From the cell containing the given text, extract its center point as [X, Y] coordinate. 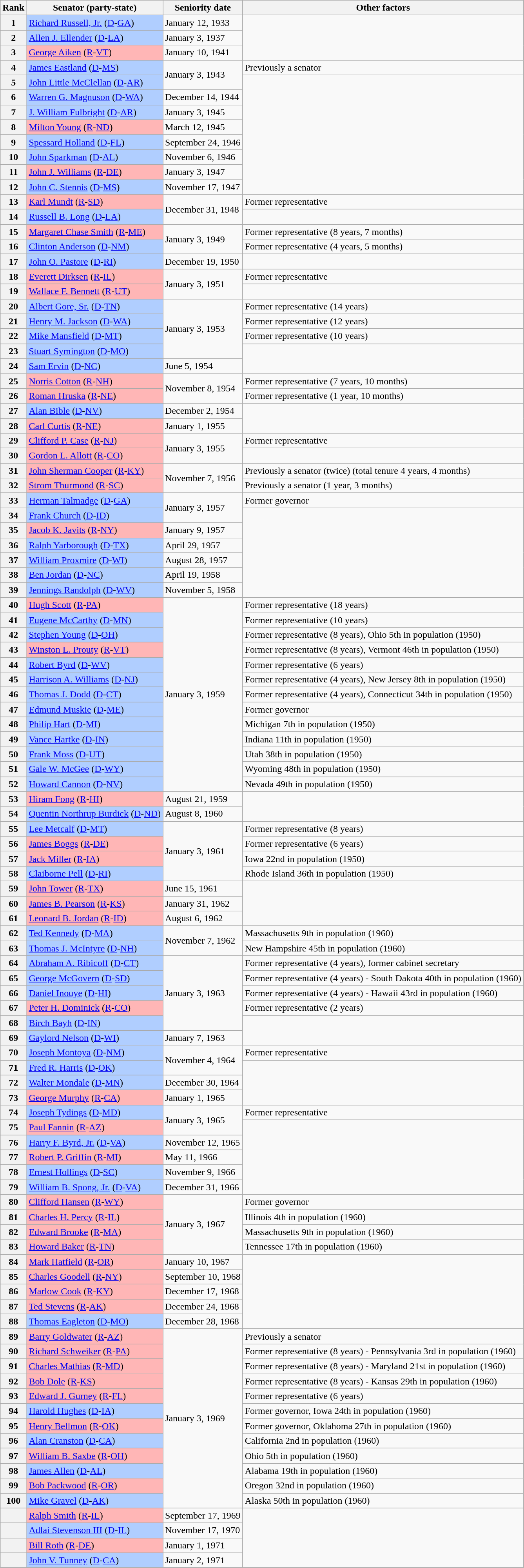
36 [13, 545]
January 3, 1967 [203, 1224]
James Eastland (D-MS) [95, 67]
21 [13, 321]
Edward Brooke (R-MA) [95, 1232]
87 [13, 1306]
23 [13, 351]
Quentin Northrup Burdick (D-ND) [95, 814]
Robert Byrd (D-WV) [95, 665]
1 [13, 23]
35 [13, 530]
George Aiken (R-VT) [95, 53]
December 14, 1944 [203, 97]
Eugene McCarthy (D-MN) [95, 620]
George McGovern (D-SD) [95, 978]
31 [13, 471]
Strom Thurmond (R-SC) [95, 486]
Former governor, Oklahoma 27th in population (1960) [383, 1426]
78 [13, 1172]
January 3, 1947 [203, 172]
William B. Spong, Jr. (D-VA) [95, 1187]
January 3, 1937 [203, 38]
13 [13, 202]
55 [13, 829]
Former representative (8 years, 7 months) [383, 232]
Former representative (4 years), New Jersey 8th in population (1950) [383, 680]
64 [13, 963]
Gordon L. Allott (R-CO) [95, 456]
5 [13, 82]
Wyoming 48th in population (1950) [383, 769]
December 28, 1968 [203, 1321]
Ted Stevens (R-AK) [95, 1306]
Rank [13, 8]
January 3, 1943 [203, 75]
16 [13, 247]
82 [13, 1232]
Wallace F. Bennett (R-UT) [95, 291]
Former representative (8 years), Vermont 46th in population (1950) [383, 649]
January 3, 1969 [203, 1418]
65 [13, 978]
January 3, 1951 [203, 284]
Hiram Fong (R-HI) [95, 799]
76 [13, 1142]
Birch Bayh (D-IN) [95, 1023]
29 [13, 441]
January 31, 1962 [203, 903]
June 15, 1961 [203, 888]
Bill Roth (R-DE) [95, 1545]
January 3, 1945 [203, 112]
January 1, 1971 [203, 1545]
8 [13, 127]
November 7, 1956 [203, 478]
Other factors [383, 8]
Charles Goodell (R-NY) [95, 1277]
January 7, 1963 [203, 1038]
30 [13, 456]
Allen J. Ellender (D-LA) [95, 38]
11 [13, 172]
Howard Cannon (D-NV) [95, 784]
Thomas J. Dodd (D-CT) [95, 695]
Marlow Cook (R-KY) [95, 1292]
Clifford P. Case (R-NJ) [95, 441]
83 [13, 1247]
January 1, 1955 [203, 426]
61 [13, 919]
January 1, 1965 [203, 1097]
12 [13, 187]
6 [13, 97]
Ralph Yarborough (D-TX) [95, 545]
22 [13, 336]
Peter H. Dominick (R-CO) [95, 1008]
April 29, 1957 [203, 545]
Former representative (8 years), Ohio 5th in population (1950) [383, 635]
William Proxmire (D-WI) [95, 560]
62 [13, 933]
15 [13, 232]
41 [13, 620]
68 [13, 1023]
47 [13, 709]
Senator (party-state) [95, 8]
45 [13, 680]
19 [13, 291]
28 [13, 426]
Alan Cranston (D-CA) [95, 1441]
93 [13, 1396]
Charles H. Percy (R-IL) [95, 1217]
3 [13, 53]
Harry F. Byrd, Jr. (D-VA) [95, 1142]
18 [13, 276]
Norris Cotton (R-NH) [95, 381]
New Hampshire 45th in population (1960) [383, 948]
May 11, 1966 [203, 1157]
Former representative (4 years, 5 months) [383, 247]
Margaret Chase Smith (R-ME) [95, 232]
Mark Hatfield (R-OR) [95, 1262]
James Allen (D-AL) [95, 1471]
Frank Church (D-ID) [95, 515]
96 [13, 1441]
Former representative (4 years), Connecticut 34th in population (1950) [383, 695]
52 [13, 784]
January 3, 1957 [203, 508]
January 3, 1953 [203, 329]
59 [13, 888]
January 3, 1963 [203, 993]
Richard Russell, Jr. (D-GA) [95, 23]
20 [13, 306]
Tennessee 17th in population (1960) [383, 1247]
Previously a senator (1 year, 3 months) [383, 486]
January 3, 1965 [203, 1120]
John J. Williams (R-DE) [95, 172]
26 [13, 396]
44 [13, 665]
Daniel Inouye (D-HI) [95, 993]
89 [13, 1336]
91 [13, 1366]
25 [13, 381]
Former governor, Iowa 24th in population (1960) [383, 1411]
4 [13, 67]
Joseph Montoya (D-NM) [95, 1053]
John Little McClellan (D-AR) [95, 82]
November 12, 1965 [203, 1142]
32 [13, 486]
Paul Fannin (R-AZ) [95, 1127]
98 [13, 1471]
24 [13, 366]
34 [13, 515]
November 17, 1970 [203, 1530]
Leonard B. Jordan (R-ID) [95, 919]
Carl Curtis (R-NE) [95, 426]
80 [13, 1202]
January 3, 1955 [203, 448]
79 [13, 1187]
Alan Bible (D-NV) [95, 411]
November 8, 1954 [203, 388]
69 [13, 1038]
33 [13, 500]
Former representative (18 years) [383, 605]
88 [13, 1321]
September 17, 1969 [203, 1515]
Hugh Scott (R-PA) [95, 605]
Ohio 5th in population (1960) [383, 1456]
94 [13, 1411]
September 24, 1946 [203, 142]
January 3, 1959 [203, 694]
August 28, 1957 [203, 560]
Seniority date [203, 8]
Robert P. Griffin (R-MI) [95, 1157]
Charles Mathias (R-MD) [95, 1366]
November 7, 1962 [203, 941]
Former representative (8 years) - Maryland 21st in population (1960) [383, 1366]
John O. Pastore (D-RI) [95, 262]
December 31, 1948 [203, 209]
Previously a senator (twice) (total tenure 4 years, 4 months) [383, 471]
48 [13, 724]
37 [13, 560]
Spessard Holland (D-FL) [95, 142]
Ernest Hollings (D-SC) [95, 1172]
December 31, 1966 [203, 1187]
Former representative (8 years) - Kansas 29th in population (1960) [383, 1381]
73 [13, 1097]
86 [13, 1292]
December 19, 1950 [203, 262]
Mike Mansfield (D-MT) [95, 336]
John Tower (R-TX) [95, 888]
67 [13, 1008]
27 [13, 411]
Rhode Island 36th in population (1950) [383, 873]
Former representative (4 years) - Hawaii 43rd in population (1960) [383, 993]
Edward J. Gurney (R-FL) [95, 1396]
Former representative (1 year, 10 months) [383, 396]
Harrison A. Williams (D-NJ) [95, 680]
42 [13, 635]
71 [13, 1068]
August 8, 1960 [203, 814]
January 3, 1961 [203, 851]
Illinois 4th in population (1960) [383, 1217]
November 4, 1964 [203, 1060]
Nevada 49th in population (1950) [383, 784]
Harold Hughes (D-IA) [95, 1411]
Ben Jordan (D-NC) [95, 575]
40 [13, 605]
Alaska 50th in population (1960) [383, 1501]
December 2, 1954 [203, 411]
Alabama 19th in population (1960) [383, 1471]
Oregon 32nd in population (1960) [383, 1486]
99 [13, 1486]
Richard Schweiker (R-PA) [95, 1351]
Stephen Young (D-OH) [95, 635]
Albert Gore, Sr. (D-TN) [95, 306]
97 [13, 1456]
Ted Kennedy (D-MA) [95, 933]
Clinton Anderson (D-NM) [95, 247]
85 [13, 1277]
November 17, 1947 [203, 187]
June 5, 1954 [203, 366]
7 [13, 112]
77 [13, 1157]
January 10, 1967 [203, 1262]
Abraham A. Ribicoff (D-CT) [95, 963]
Former representative (4 years), former cabinet secretary [383, 963]
Jack Miller (R-IA) [95, 859]
72 [13, 1082]
39 [13, 590]
Philip Hart (D-MI) [95, 724]
Thomas J. McIntyre (D-NH) [95, 948]
Claiborne Pell (D-RI) [95, 873]
Former representative (4 years) - South Dakota 40th in population (1960) [383, 978]
Lee Metcalf (D-MT) [95, 829]
90 [13, 1351]
Warren G. Magnuson (D-WA) [95, 97]
Jacob K. Javits (R-NY) [95, 530]
December 17, 1968 [203, 1292]
California 2nd in population (1960) [383, 1441]
Howard Baker (R-TN) [95, 1247]
2 [13, 38]
January 9, 1957 [203, 530]
Joseph Tydings (D-MD) [95, 1112]
66 [13, 993]
Iowa 22nd in population (1950) [383, 859]
Walter Mondale (D-MN) [95, 1082]
Former representative (8 years) - Pennsylvania 3rd in population (1960) [383, 1351]
Former representative (12 years) [383, 321]
Everett Dirksen (R-IL) [95, 276]
Sam Ervin (D-NC) [95, 366]
John V. Tunney (D-CA) [95, 1560]
Winston L. Prouty (R-VT) [95, 649]
74 [13, 1112]
14 [13, 217]
95 [13, 1426]
46 [13, 695]
January 12, 1933 [203, 23]
9 [13, 142]
November 5, 1958 [203, 590]
Michigan 7th in population (1950) [383, 724]
November 9, 1966 [203, 1172]
Indiana 11th in population (1950) [383, 739]
10 [13, 157]
John Sparkman (D-AL) [95, 157]
January 10, 1941 [203, 53]
Fred R. Harris (D-OK) [95, 1068]
Stuart Symington (D-MO) [95, 351]
56 [13, 844]
Vance Hartke (D-IN) [95, 739]
J. William Fulbright (D-AR) [95, 112]
58 [13, 873]
January 2, 1971 [203, 1560]
53 [13, 799]
60 [13, 903]
Ralph Smith (R-IL) [95, 1515]
August 21, 1959 [203, 799]
September 10, 1968 [203, 1277]
November 6, 1946 [203, 157]
George Murphy (R-CA) [95, 1097]
August 6, 1962 [203, 919]
100 [13, 1501]
Former representative (7 years, 10 months) [383, 381]
43 [13, 649]
49 [13, 739]
Former representative (2 years) [383, 1008]
Henry M. Jackson (D-WA) [95, 321]
92 [13, 1381]
51 [13, 769]
Utah 38th in population (1950) [383, 754]
April 19, 1958 [203, 575]
Barry Goldwater (R-AZ) [95, 1336]
John Sherman Cooper (R-KY) [95, 471]
Roman Hruska (R-NE) [95, 396]
Russell B. Long (D-LA) [95, 217]
Bob Dole (R-KS) [95, 1381]
Thomas Eagleton (D-MO) [95, 1321]
James B. Pearson (R-KS) [95, 903]
Adlai Stevenson III (D-IL) [95, 1530]
John C. Stennis (D-MS) [95, 187]
Mike Gravel (D-AK) [95, 1501]
81 [13, 1217]
William B. Saxbe (R-OH) [95, 1456]
James Boggs (R-DE) [95, 844]
70 [13, 1053]
Bob Packwood (R-OR) [95, 1486]
Former representative (14 years) [383, 306]
Frank Moss (D-UT) [95, 754]
Herman Talmadge (D-GA) [95, 500]
January 3, 1949 [203, 239]
54 [13, 814]
Former representative (8 years) [383, 829]
Henry Bellmon (R-OK) [95, 1426]
50 [13, 754]
Jennings Randolph (D-WV) [95, 590]
March 12, 1945 [203, 127]
Gaylord Nelson (D-WI) [95, 1038]
38 [13, 575]
Karl Mundt (R-SD) [95, 202]
December 24, 1968 [203, 1306]
Edmund Muskie (D-ME) [95, 709]
Gale W. McGee (D-WY) [95, 769]
75 [13, 1127]
84 [13, 1262]
Milton Young (R-ND) [95, 127]
63 [13, 948]
December 30, 1964 [203, 1082]
57 [13, 859]
Clifford Hansen (R-WY) [95, 1202]
17 [13, 262]
